Determine the (x, y) coordinate at the center of the cell enclosing the given text.  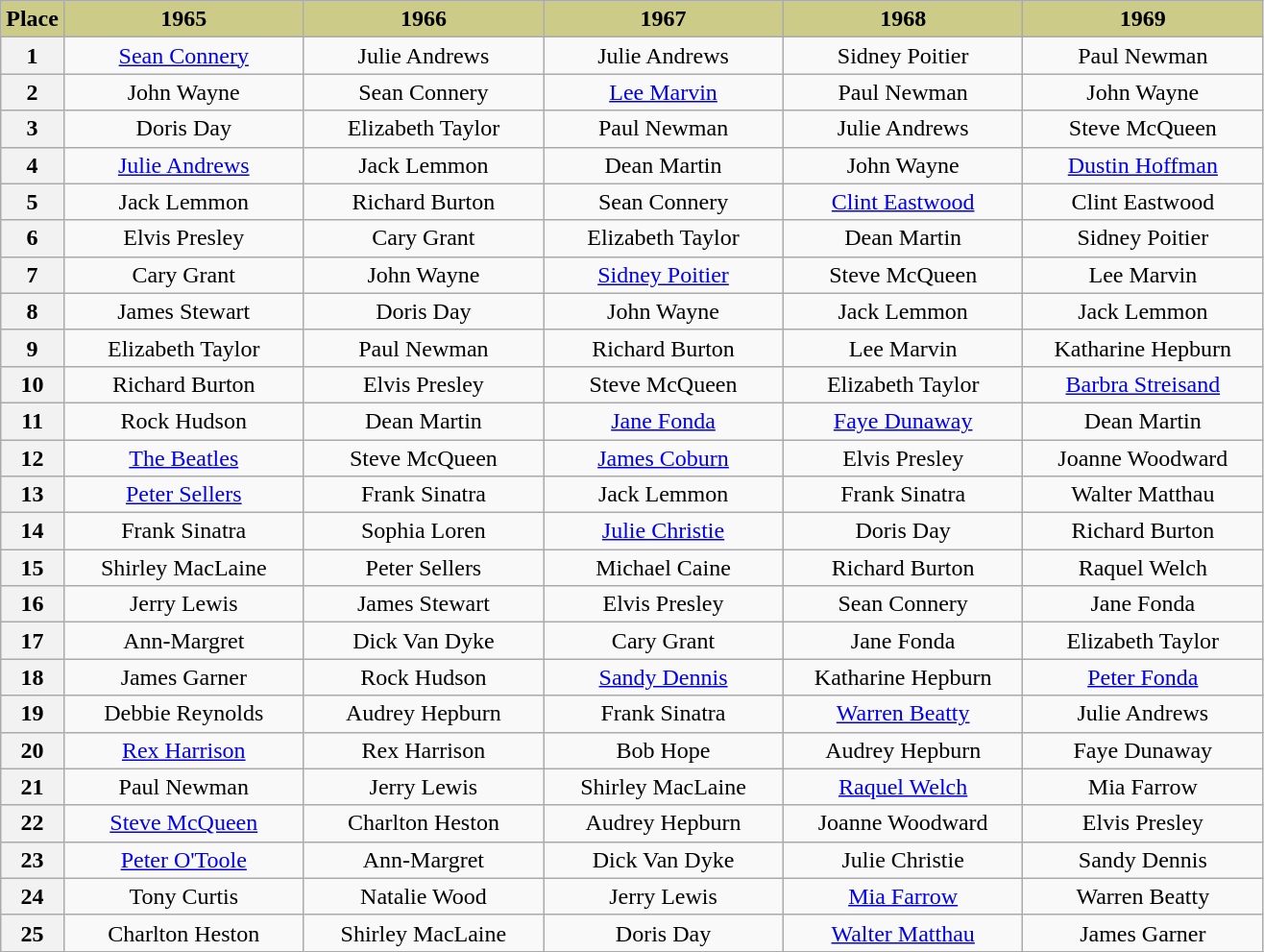
1968 (903, 19)
14 (33, 531)
5 (33, 202)
12 (33, 458)
1969 (1143, 19)
Peter Fonda (1143, 677)
Debbie Reynolds (183, 714)
13 (33, 495)
Natalie Wood (424, 896)
7 (33, 275)
19 (33, 714)
18 (33, 677)
The Beatles (183, 458)
25 (33, 933)
1 (33, 56)
9 (33, 348)
20 (33, 750)
23 (33, 860)
Michael Caine (664, 568)
1966 (424, 19)
4 (33, 165)
15 (33, 568)
James Coburn (664, 458)
Place (33, 19)
Peter O'Toole (183, 860)
22 (33, 823)
2 (33, 92)
Tony Curtis (183, 896)
24 (33, 896)
17 (33, 641)
1965 (183, 19)
8 (33, 311)
Barbra Streisand (1143, 384)
11 (33, 421)
3 (33, 129)
Dustin Hoffman (1143, 165)
6 (33, 238)
16 (33, 604)
10 (33, 384)
21 (33, 787)
1967 (664, 19)
Bob Hope (664, 750)
Sophia Loren (424, 531)
